Locate the cell with the specified text and output its (X, Y) center coordinate. 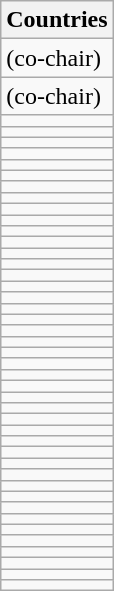
Countries (57, 20)
